From the cell containing the given text, extract its center point as [X, Y] coordinate. 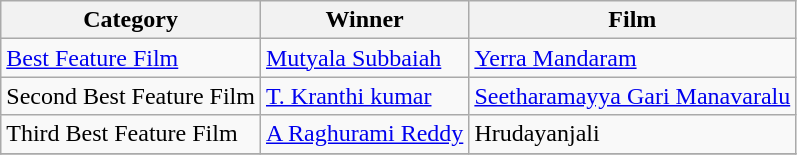
Category [131, 20]
Second Best Feature Film [131, 96]
T. Kranthi kumar [364, 96]
Mutyala Subbaiah [364, 58]
Winner [364, 20]
Third Best Feature Film [131, 134]
Seetharamayya Gari Manavaralu [632, 96]
Hrudayanjali [632, 134]
Yerra Mandaram [632, 58]
Film [632, 20]
A Raghurami Reddy [364, 134]
Best Feature Film [131, 58]
